Output the [X, Y] coordinate of the center of the cell containing the given text.  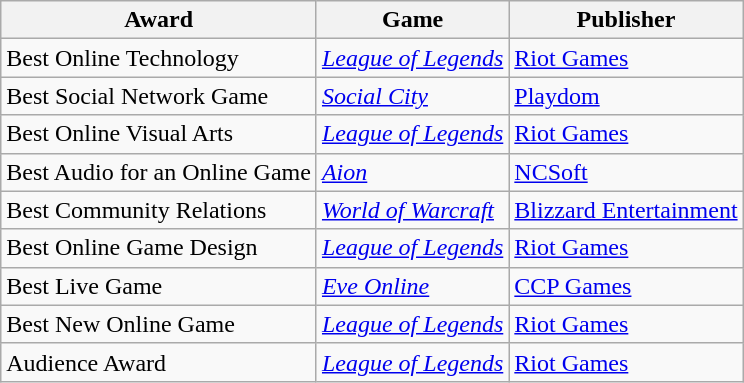
Aion [412, 172]
Best Live Game [159, 286]
Best Online Visual Arts [159, 134]
Blizzard Entertainment [626, 210]
World of Warcraft [412, 210]
Eve Online [412, 286]
Game [412, 20]
Best Social Network Game [159, 96]
Audience Award [159, 362]
Playdom [626, 96]
Best Online Game Design [159, 248]
NCSoft [626, 172]
Award [159, 20]
Best Audio for an Online Game [159, 172]
CCP Games [626, 286]
Best New Online Game [159, 324]
Best Online Technology [159, 58]
Best Community Relations [159, 210]
Social City [412, 96]
Publisher [626, 20]
